Output the (X, Y) coordinate of the center of the cell containing the given text.  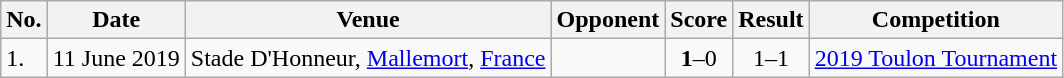
Date (116, 20)
1. (24, 58)
11 June 2019 (116, 58)
1–0 (699, 58)
Score (699, 20)
Opponent (608, 20)
Competition (936, 20)
Venue (368, 20)
Stade D'Honneur, Mallemort, France (368, 58)
No. (24, 20)
1–1 (771, 58)
2019 Toulon Tournament (936, 58)
Result (771, 20)
